Detect which cell encompasses the target text, then output its [x, y] center coordinate. 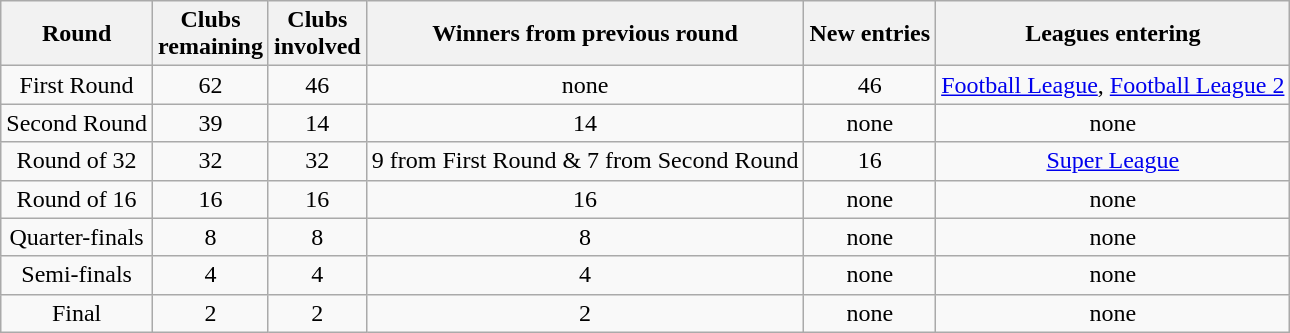
Super League [1113, 161]
First Round [77, 85]
Football League, Football League 2 [1113, 85]
Quarter-finals [77, 237]
Round [77, 34]
Semi-finals [77, 275]
Leagues entering [1113, 34]
Clubsinvolved [317, 34]
New entries [870, 34]
9 from First Round & 7 from Second Round [585, 161]
Round of 16 [77, 199]
Final [77, 313]
Round of 32 [77, 161]
Winners from previous round [585, 34]
62 [210, 85]
39 [210, 123]
Clubsremaining [210, 34]
Second Round [77, 123]
